From the cell containing the given text, extract its center point as (x, y) coordinate. 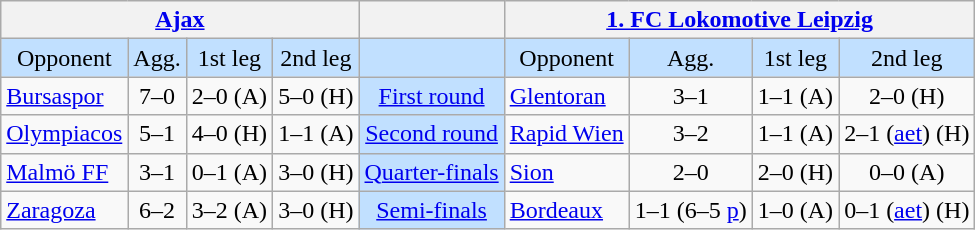
3–2 (690, 134)
5–1 (157, 134)
Rapid Wien (566, 134)
0–1 (aet) (H) (907, 210)
Sion (566, 172)
4–0 (H) (229, 134)
Malmö FF (64, 172)
Bordeaux (566, 210)
Olympiacos (64, 134)
Glentoran (566, 96)
0–0 (A) (907, 172)
Second round (432, 134)
2–1 (aet) (H) (907, 134)
1–1 (6–5 p) (690, 210)
Semi-finals (432, 210)
First round (432, 96)
3–2 (A) (229, 210)
5–0 (H) (316, 96)
2–0 (690, 172)
Ajax (180, 20)
1. FC Lokomotive Leipzig (740, 20)
0–1 (A) (229, 172)
Bursaspor (64, 96)
Zaragoza (64, 210)
Quarter-finals (432, 172)
2–0 (A) (229, 96)
6–2 (157, 210)
1–0 (A) (795, 210)
7–0 (157, 96)
